From the cell containing the given text, extract its center point as [X, Y] coordinate. 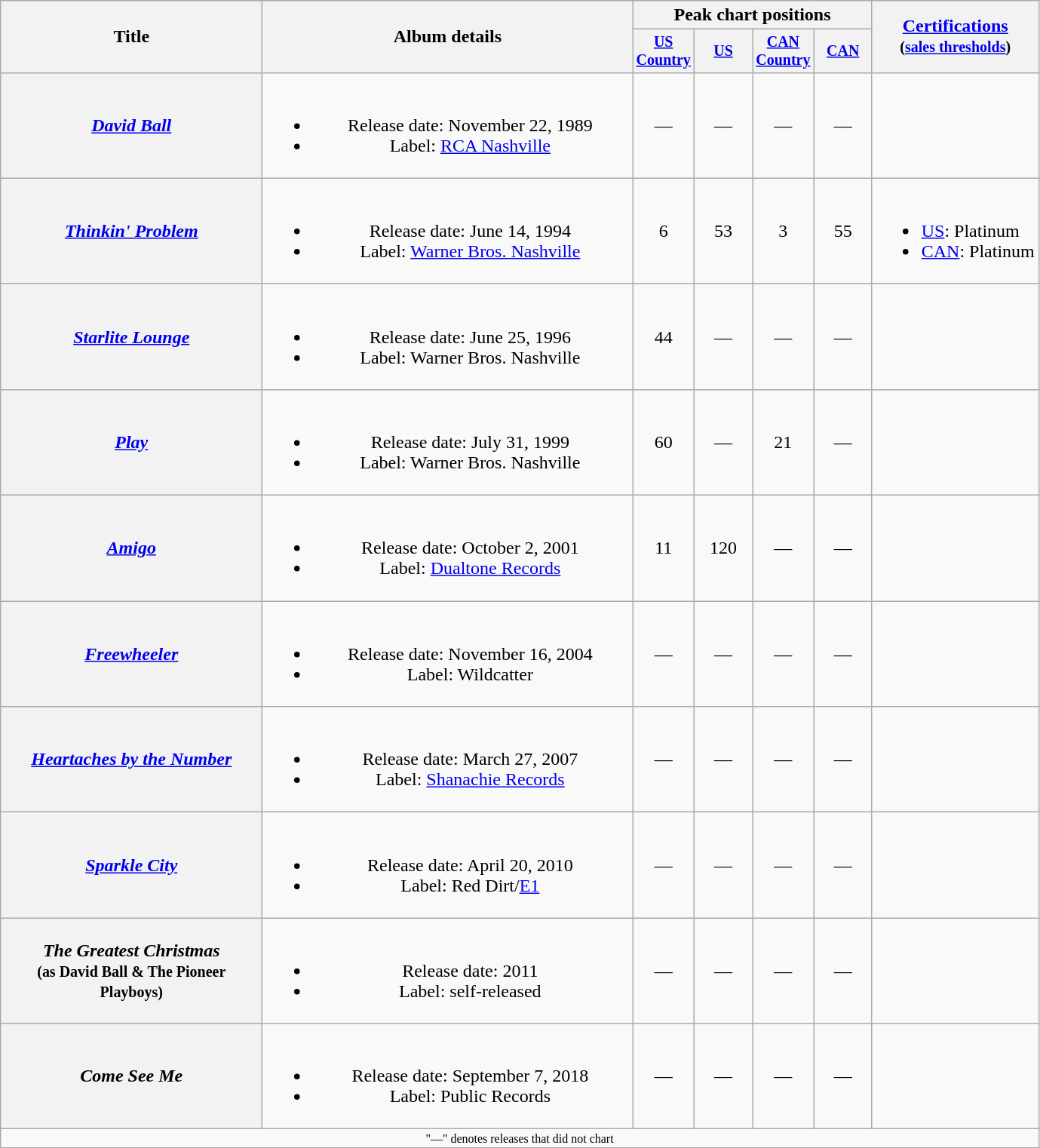
CAN Country [784, 51]
120 [724, 548]
Album details [448, 37]
Certifications(sales thresholds) [955, 37]
Release date: April 20, 2010Label: Red Dirt/E1 [448, 865]
Starlite Lounge [131, 336]
US: PlatinumCAN: Platinum [955, 231]
Peak chart positions [753, 15]
Release date: July 31, 1999Label: Warner Bros. Nashville [448, 442]
US [724, 51]
Thinkin' Problem [131, 231]
Come See Me [131, 1076]
The Greatest Christmas(as David Ball & The Pioneer Playboys) [131, 971]
Title [131, 37]
Release date: November 16, 2004Label: Wildcatter [448, 654]
Amigo [131, 548]
Play [131, 442]
11 [664, 548]
3 [784, 231]
Release date: September 7, 2018Label: Public Records [448, 1076]
US Country [664, 51]
Sparkle City [131, 865]
Release date: 2011Label: self-released [448, 971]
Heartaches by the Number [131, 760]
6 [664, 231]
60 [664, 442]
Release date: November 22, 1989Label: RCA Nashville [448, 125]
21 [784, 442]
55 [843, 231]
Release date: October 2, 2001Label: Dualtone Records [448, 548]
Freewheeler [131, 654]
44 [664, 336]
Release date: June 25, 1996Label: Warner Bros. Nashville [448, 336]
53 [724, 231]
David Ball [131, 125]
"—" denotes releases that did not chart [520, 1138]
CAN [843, 51]
Release date: March 27, 2007Label: Shanachie Records [448, 760]
Release date: June 14, 1994Label: Warner Bros. Nashville [448, 231]
